Scan for the cell matching the given text and deliver its [x, y] coordinate at center. 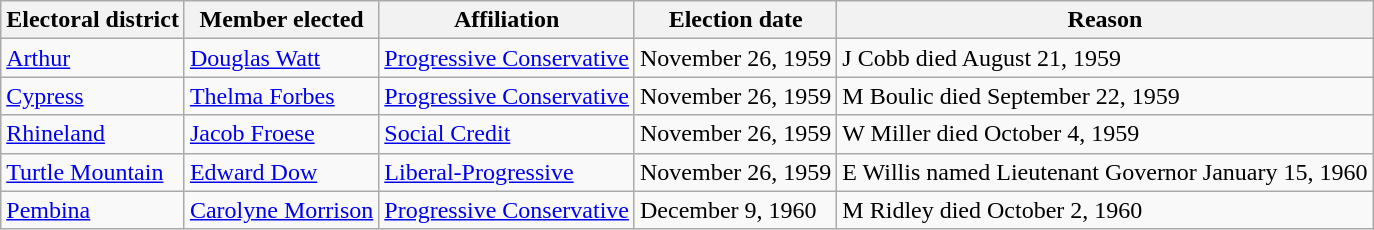
M Boulic died September 22, 1959 [1105, 96]
Arthur [93, 58]
Thelma Forbes [281, 96]
Cypress [93, 96]
Douglas Watt [281, 58]
W Miller died October 4, 1959 [1105, 134]
Member elected [281, 20]
Election date [735, 20]
E Willis named Lieutenant Governor January 15, 1960 [1105, 172]
Liberal-Progressive [507, 172]
Jacob Froese [281, 134]
Electoral district [93, 20]
J Cobb died August 21, 1959 [1105, 58]
Reason [1105, 20]
Social Credit [507, 134]
Rhineland [93, 134]
Affiliation [507, 20]
M Ridley died October 2, 1960 [1105, 210]
December 9, 1960 [735, 210]
Edward Dow [281, 172]
Carolyne Morrison [281, 210]
Turtle Mountain [93, 172]
Pembina [93, 210]
